Provide the [X, Y] coordinate of the cell's center where the given text is located.  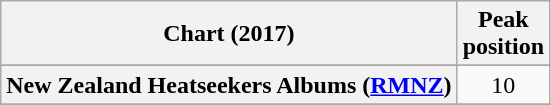
Chart (2017) [229, 34]
10 [503, 85]
New Zealand Heatseekers Albums (RMNZ) [229, 85]
Peak position [503, 34]
